Scan for the cell matching the given text and deliver its [X, Y] coordinate at center. 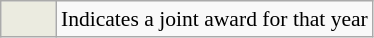
Indicates a joint award for that year [214, 19]
